Search for the cell housing the specified text and yield its (x, y) center coordinate. 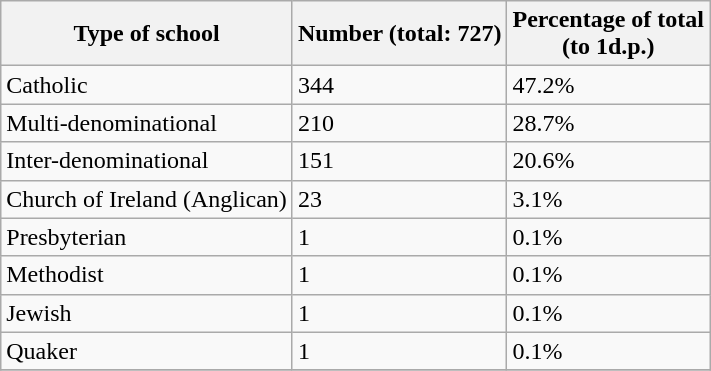
Number (total: 727) (400, 34)
Type of school (147, 34)
20.6% (608, 161)
47.2% (608, 85)
Jewish (147, 313)
3.1% (608, 199)
Church of Ireland (Anglican) (147, 199)
151 (400, 161)
Quaker (147, 351)
Inter-denominational (147, 161)
344 (400, 85)
Methodist (147, 275)
Catholic (147, 85)
210 (400, 123)
Presbyterian (147, 237)
Multi-denominational (147, 123)
Percentage of total (to 1d.p.) (608, 34)
28.7% (608, 123)
23 (400, 199)
